Return (x, y) of the center of cell containing provided text 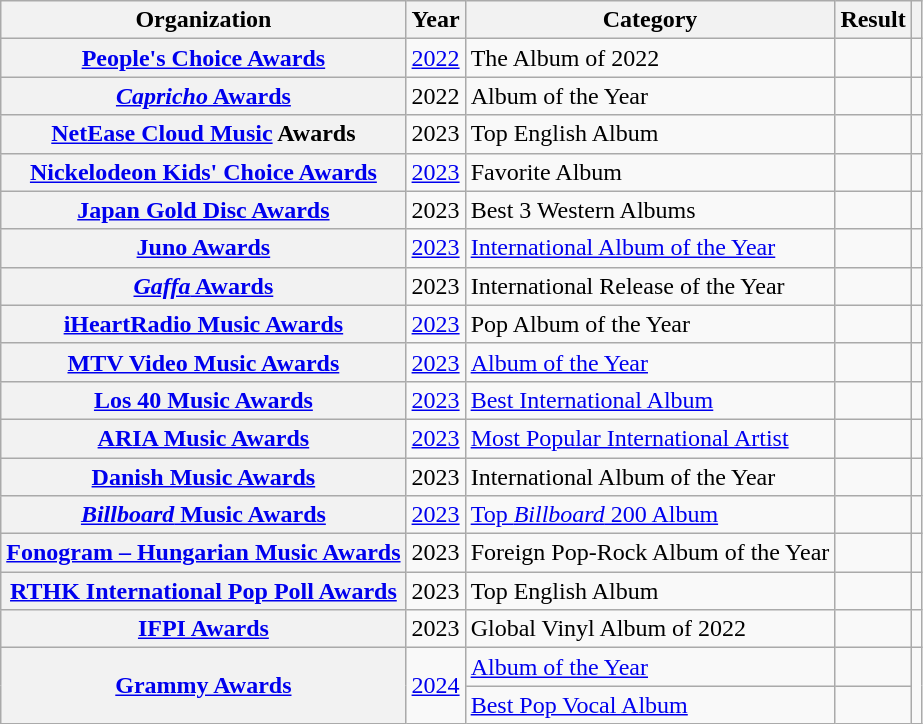
MTV Video Music Awards (204, 362)
Danish Music Awards (204, 477)
People's Choice Awards (204, 58)
Best 3 Western Albums (650, 210)
ARIA Music Awards (204, 438)
NetEase Cloud Music Awards (204, 134)
Japan Gold Disc Awards (204, 210)
Category (650, 20)
IFPI Awards (204, 629)
International Release of the Year (650, 286)
Capricho Awards (204, 96)
Most Popular International Artist (650, 438)
RTHK International Pop Poll Awards (204, 591)
Juno Awards (204, 248)
2024 (436, 686)
Best International Album (650, 400)
Nickelodeon Kids' Choice Awards (204, 172)
The Album of 2022 (650, 58)
Best Pop Vocal Album (650, 705)
Pop Album of the Year (650, 324)
Top Billboard 200 Album (650, 515)
Result (873, 20)
Billboard Music Awards (204, 515)
Global Vinyl Album of 2022 (650, 629)
iHeartRadio Music Awards (204, 324)
Foreign Pop-Rock Album of the Year (650, 553)
Year (436, 20)
Los 40 Music Awards (204, 400)
Gaffa Awards (204, 286)
Favorite Album (650, 172)
Grammy Awards (204, 686)
Organization (204, 20)
Fonogram – Hungarian Music Awards (204, 553)
